Return [x, y] of the center of cell containing provided text 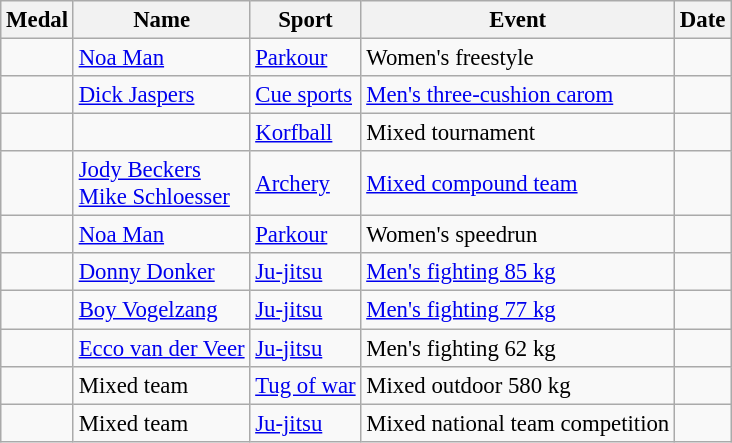
Jody BeckersMike Schloesser [162, 184]
Name [162, 20]
Date [703, 20]
Mixed outdoor 580 kg [518, 385]
Mixed compound team [518, 184]
Mixed tournament [518, 133]
Event [518, 20]
Archery [306, 184]
Medal [38, 20]
Donny Donker [162, 273]
Korfball [306, 133]
Men's three-cushion carom [518, 95]
Ecco van der Veer [162, 348]
Boy Vogelzang [162, 310]
Women's freestyle [518, 58]
Men's fighting 77 kg [518, 310]
Women's speedrun [518, 235]
Men's fighting 85 kg [518, 273]
Mixed national team competition [518, 423]
Tug of war [306, 385]
Dick Jaspers [162, 95]
Men's fighting 62 kg [518, 348]
Sport [306, 20]
Cue sports [306, 95]
